Capture the cell that displays the provided text and extract its (X, Y) central coordinate. 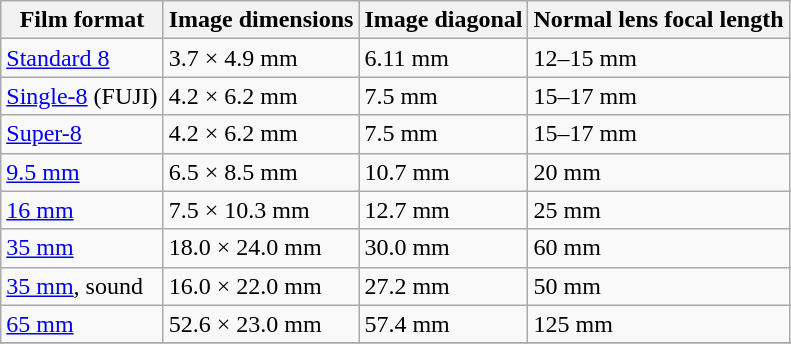
18.0 × 24.0 mm (261, 248)
27.2 mm (444, 286)
Normal lens focal length (658, 20)
10.7 mm (444, 172)
57.4 mm (444, 324)
Super-8 (82, 134)
52.6 × 23.0 mm (261, 324)
35 mm, sound (82, 286)
12–15 mm (658, 58)
12.7 mm (444, 210)
7.5 × 10.3 mm (261, 210)
125 mm (658, 324)
9.5 mm (82, 172)
Image diagonal (444, 20)
60 mm (658, 248)
30.0 mm (444, 248)
20 mm (658, 172)
6.11 mm (444, 58)
Single-8 (FUJI) (82, 96)
6.5 × 8.5 mm (261, 172)
25 mm (658, 210)
50 mm (658, 286)
Standard 8 (82, 58)
16 mm (82, 210)
3.7 × 4.9 mm (261, 58)
Image dimensions (261, 20)
Film format (82, 20)
35 mm (82, 248)
16.0 × 22.0 mm (261, 286)
65 mm (82, 324)
